Find where the given text appears and provide that cell's center as (x, y) coordinate. 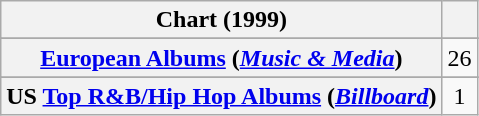
US Top R&B/Hip Hop Albums (Billboard) (222, 96)
1 (460, 96)
European Albums (Music & Media) (222, 58)
26 (460, 58)
Chart (1999) (222, 20)
